Provide the (X, Y) coordinate of the cell's center where the given text is located.  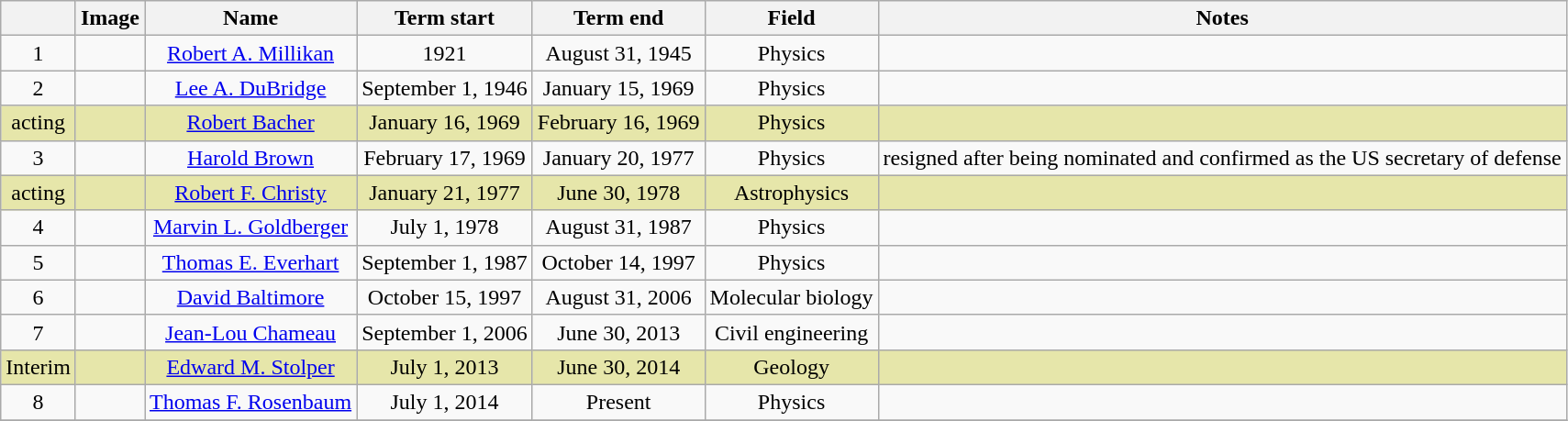
Lee A. DuBridge (251, 88)
July 1, 1978 (445, 227)
3 (39, 158)
Edward M. Stolper (251, 367)
August 31, 1987 (618, 227)
Present (618, 402)
August 31, 2006 (618, 297)
June 30, 2013 (618, 332)
Civil engineering (791, 332)
Term start (445, 18)
2 (39, 88)
September 1, 1987 (445, 262)
September 1, 1946 (445, 88)
Harold Brown (251, 158)
Thomas E. Everhart (251, 262)
Notes (1222, 18)
October 14, 1997 (618, 262)
1921 (445, 53)
Jean-Lou Chameau (251, 332)
January 16, 1969 (445, 123)
Field (791, 18)
Name (251, 18)
Robert A. Millikan (251, 53)
Robert Bacher (251, 123)
August 31, 1945 (618, 53)
7 (39, 332)
Molecular biology (791, 297)
July 1, 2014 (445, 402)
Geology (791, 367)
5 (39, 262)
June 30, 2014 (618, 367)
6 (39, 297)
resigned after being nominated and confirmed as the US secretary of defense (1222, 158)
January 20, 1977 (618, 158)
Thomas F. Rosenbaum (251, 402)
Term end (618, 18)
Astrophysics (791, 193)
October 15, 1997 (445, 297)
8 (39, 402)
February 16, 1969 (618, 123)
Marvin L. Goldberger (251, 227)
4 (39, 227)
January 15, 1969 (618, 88)
Image (110, 18)
June 30, 1978 (618, 193)
July 1, 2013 (445, 367)
David Baltimore (251, 297)
Interim (39, 367)
January 21, 1977 (445, 193)
Robert F. Christy (251, 193)
February 17, 1969 (445, 158)
1 (39, 53)
September 1, 2006 (445, 332)
